Provide the (x, y) coordinate of the cell's center where the given text is located.  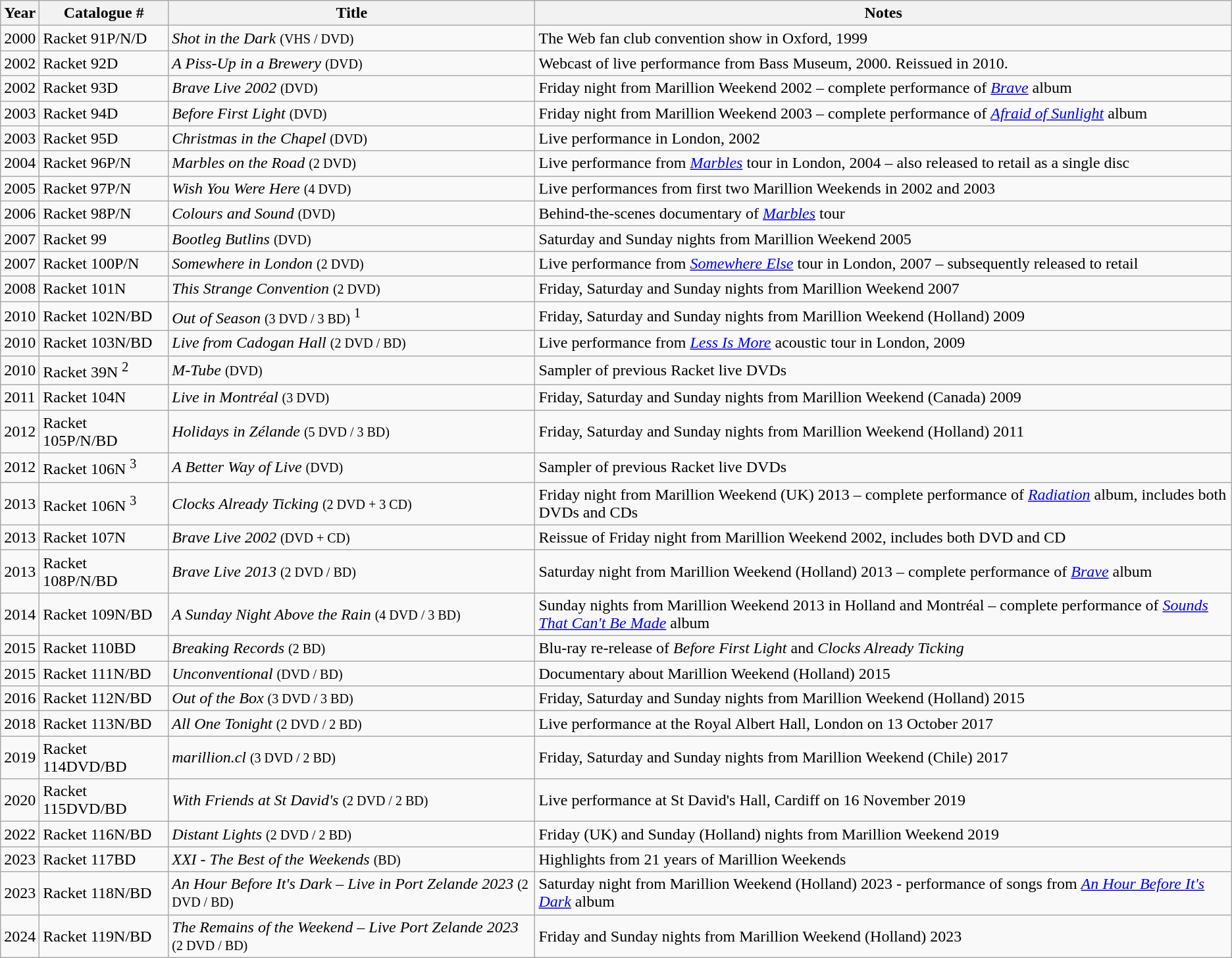
Racket 115DVD/BD (104, 801)
Brave Live 2002 (DVD + CD) (351, 537)
Catalogue # (104, 13)
An Hour Before It's Dark – Live in Port Zelande 2023 (2 DVD / BD) (351, 893)
Documentary about Marillion Weekend (Holland) 2015 (883, 674)
Friday, Saturday and Sunday nights from Marillion Weekend (Canada) 2009 (883, 398)
Christmas in the Chapel (DVD) (351, 138)
Out of Season (3 DVD / 3 BD) 1 (351, 316)
Sunday nights from Marillion Weekend 2013 in Holland and Montréal – complete performance of Sounds That Can't Be Made album (883, 615)
Live in Montréal (3 DVD) (351, 398)
2006 (20, 213)
Unconventional (DVD / BD) (351, 674)
Live performance at the Royal Albert Hall, London on 13 October 2017 (883, 724)
Racket 118N/BD (104, 893)
Racket 108P/N/BD (104, 572)
Saturday night from Marillion Weekend (Holland) 2023 - performance of songs from An Hour Before It's Dark album (883, 893)
Racket 92D (104, 63)
M-Tube (DVD) (351, 370)
Friday, Saturday and Sunday nights from Marillion Weekend 2007 (883, 288)
Friday, Saturday and Sunday nights from Marillion Weekend (Holland) 2015 (883, 699)
Live performances from first two Marillion Weekends in 2002 and 2003 (883, 188)
Highlights from 21 years of Marillion Weekends (883, 859)
Live performance from Marbles tour in London, 2004 – also released to retail as a single disc (883, 163)
Racket 94D (104, 113)
Racket 100P/N (104, 263)
Colours and Sound (DVD) (351, 213)
Live performance from Somewhere Else tour in London, 2007 – subsequently released to retail (883, 263)
Friday, Saturday and Sunday nights from Marillion Weekend (Holland) 2009 (883, 316)
Racket 102N/BD (104, 316)
2014 (20, 615)
Racket 117BD (104, 859)
Friday (UK) and Sunday (Holland) nights from Marillion Weekend 2019 (883, 834)
Racket 95D (104, 138)
Racket 116N/BD (104, 834)
marillion.cl (3 DVD / 2 BD) (351, 757)
Racket 104N (104, 398)
Saturday night from Marillion Weekend (Holland) 2013 – complete performance of Brave album (883, 572)
Friday night from Marillion Weekend 2003 – complete performance of Afraid of Sunlight album (883, 113)
2022 (20, 834)
Notes (883, 13)
Racket 98P/N (104, 213)
Racket 97P/N (104, 188)
2019 (20, 757)
Racket 101N (104, 288)
Racket 39N 2 (104, 370)
Friday, Saturday and Sunday nights from Marillion Weekend (Holland) 2011 (883, 432)
Brave Live 2013 (2 DVD / BD) (351, 572)
Webcast of live performance from Bass Museum, 2000. Reissued in 2010. (883, 63)
This Strange Convention (2 DVD) (351, 288)
With Friends at St David's (2 DVD / 2 BD) (351, 801)
Distant Lights (2 DVD / 2 BD) (351, 834)
Behind-the-scenes documentary of Marbles tour (883, 213)
Blu-ray re-release of Before First Light and Clocks Already Ticking (883, 649)
Live performance in London, 2002 (883, 138)
Year (20, 13)
Out of the Box (3 DVD / 3 BD) (351, 699)
2000 (20, 38)
A Piss-Up in a Brewery (DVD) (351, 63)
Clocks Already Ticking (2 DVD + 3 CD) (351, 503)
All One Tonight (2 DVD / 2 BD) (351, 724)
Wish You Were Here (4 DVD) (351, 188)
Holidays in Zélande (5 DVD / 3 BD) (351, 432)
Before First Light (DVD) (351, 113)
Racket 103N/BD (104, 343)
Bootleg Butlins (DVD) (351, 238)
Racket 114DVD/BD (104, 757)
Racket 105P/N/BD (104, 432)
A Better Way of Live (DVD) (351, 467)
XXI - The Best of the Weekends (BD) (351, 859)
A Sunday Night Above the Rain (4 DVD / 3 BD) (351, 615)
Live performance at St David's Hall, Cardiff on 16 November 2019 (883, 801)
Racket 111N/BD (104, 674)
Racket 91P/N/D (104, 38)
Somewhere in London (2 DVD) (351, 263)
Racket 110BD (104, 649)
Friday and Sunday nights from Marillion Weekend (Holland) 2023 (883, 936)
Marbles on the Road (2 DVD) (351, 163)
The Web fan club convention show in Oxford, 1999 (883, 38)
2011 (20, 398)
2020 (20, 801)
Racket 113N/BD (104, 724)
Live performance from Less Is More acoustic tour in London, 2009 (883, 343)
Reissue of Friday night from Marillion Weekend 2002, includes both DVD and CD (883, 537)
Racket 107N (104, 537)
2005 (20, 188)
Racket 119N/BD (104, 936)
Live from Cadogan Hall (2 DVD / BD) (351, 343)
Title (351, 13)
Shot in the Dark (VHS / DVD) (351, 38)
2018 (20, 724)
Racket 93D (104, 88)
Saturday and Sunday nights from Marillion Weekend 2005 (883, 238)
2016 (20, 699)
Friday night from Marillion Weekend 2002 – complete performance of Brave album (883, 88)
Racket 99 (104, 238)
Racket 96P/N (104, 163)
2024 (20, 936)
Breaking Records (2 BD) (351, 649)
Racket 109N/BD (104, 615)
The Remains of the Weekend – Live Port Zelande 2023 (2 DVD / BD) (351, 936)
Brave Live 2002 (DVD) (351, 88)
2008 (20, 288)
Friday night from Marillion Weekend (UK) 2013 – complete performance of Radiation album, includes both DVDs and CDs (883, 503)
Friday, Saturday and Sunday nights from Marillion Weekend (Chile) 2017 (883, 757)
2004 (20, 163)
Racket 112N/BD (104, 699)
